Extract the [X, Y] coordinate from the center of the cell holding the provided text.  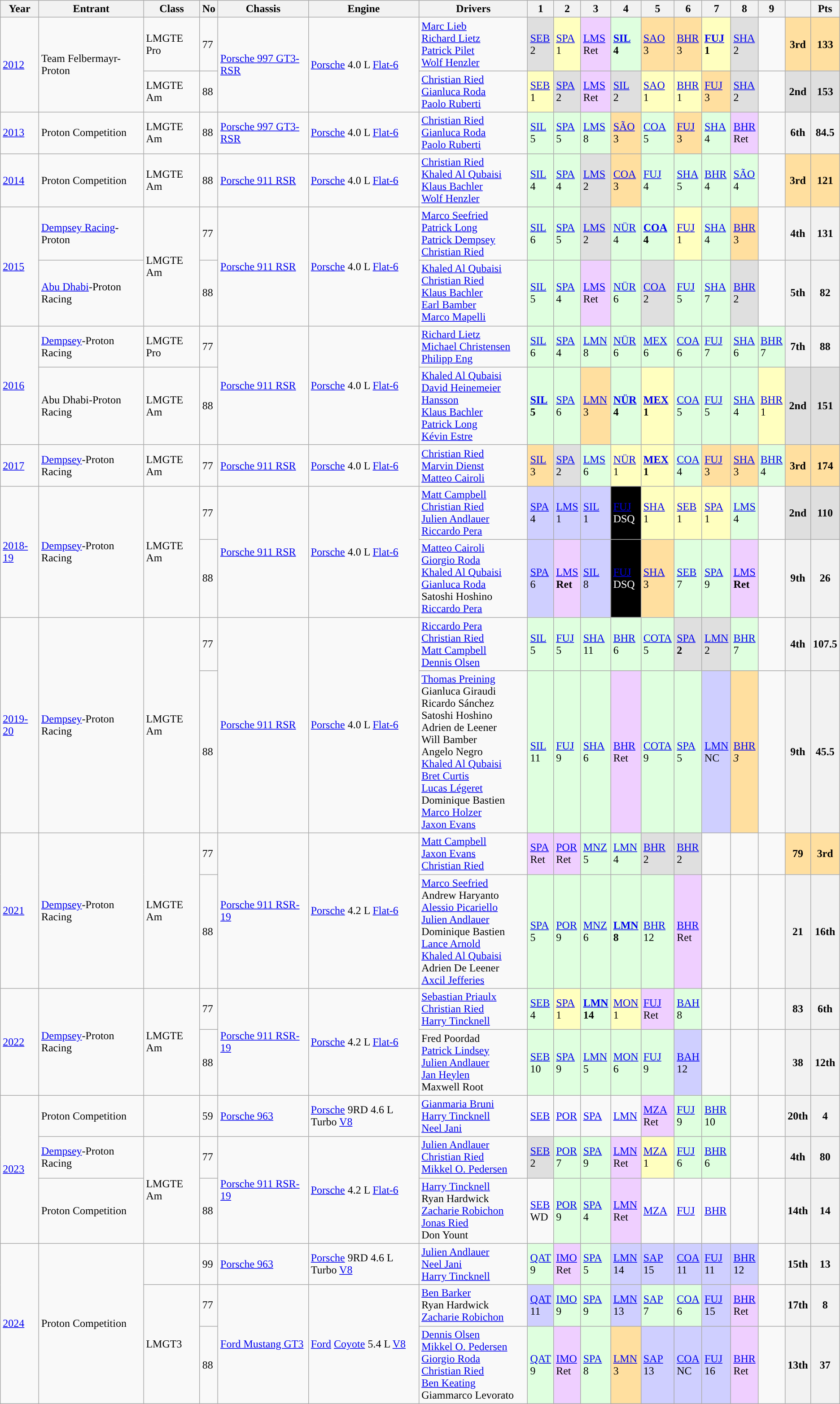
SIL2 [626, 92]
FUJ11 [716, 1264]
151 [825, 406]
Marc Lieb Richard Lietz Patrick Pilet Wolf Henzler [473, 44]
SHA1 [657, 512]
107.5 [825, 644]
14th [798, 1211]
FUJ7 [716, 346]
SIL11 [541, 752]
SHA11 [596, 644]
Julien Andlauer Neel Jani Harry Tincknell [473, 1264]
110 [825, 512]
3 [596, 9]
59 [209, 1116]
13th [798, 1365]
FUJ16 [716, 1365]
133 [825, 44]
LMN [626, 1116]
20th [798, 1116]
SÃO4 [744, 180]
SAP7 [657, 1305]
Julien Andlauer Christian Ried Mikkel O. Pedersen [473, 1157]
MZA [657, 1211]
Khaled Al Qubaisi David Heinemeier Hansson Klaus Bachler Patrick Long Kévin Estre [473, 406]
LMS6 [596, 465]
2022 [20, 1042]
6 [688, 9]
37 [825, 1365]
13 [825, 1264]
MZA1 [657, 1157]
99 [209, 1264]
2023 [20, 1169]
FUJRet [657, 1009]
80 [825, 1157]
No [209, 9]
Drivers [473, 9]
Year [20, 9]
SEB7 [688, 578]
COTA9 [657, 752]
SEB [541, 1116]
9 [771, 9]
LMN2 [716, 644]
2012 [20, 65]
NÜR1 [626, 465]
83 [798, 1009]
COA3 [626, 180]
Marco Seefried Patrick Long Patrick Dempsey Christian Ried [473, 233]
LMS8 [596, 133]
LMS1 [567, 512]
BHR10 [716, 1116]
Chassis [263, 9]
84.5 [825, 133]
MZARet [657, 1116]
2017 [20, 465]
21 [798, 932]
FUJ4 [657, 180]
82 [825, 293]
2015 [20, 267]
COA11 [688, 1264]
MON6 [626, 1063]
COANC [688, 1365]
26 [825, 578]
2016 [20, 385]
Ben Barker Ryan Hardwick Zacharie Robichon [473, 1305]
Dennis Olsen Mikkel O. Pedersen Giorgio Roda Christian Ried Ben Keating Giammarco Levorato [473, 1365]
38 [798, 1063]
SÃO3 [626, 133]
LMN4 [626, 854]
Harry Tincknell Ryan Hardwick Zacharie Robichon Jonas Ried Don Yount [473, 1211]
2 [567, 9]
Fred Poordad Patrick Lindsey Julien Andlauer Jan Heylen Maxwell Root [473, 1063]
Matt Campbell Jaxon Evans Christian Ried [473, 854]
SAO3 [657, 44]
POR [567, 1116]
15th [798, 1264]
LMS4 [744, 512]
SEB4 [541, 1009]
MON1 [626, 1009]
SEB10 [541, 1063]
Gianmaria Bruni Harry Tincknell Neel Jani [473, 1116]
LMNNC [716, 752]
Ford Mustang GT3 [263, 1344]
Ford Coyote 5.4 L V8 [363, 1344]
Sebastian Priaulx Christian Ried Harry Tincknell [473, 1009]
Khaled Al Qubaisi Christian Ried Klaus Bachler Earl Bamber Marco Mapelli [473, 293]
Engine [363, 9]
16th [825, 932]
2014 [20, 180]
SEBWD [541, 1211]
Matt Campbell Christian Ried Julien Andlauer Riccardo Pera [473, 512]
7th [798, 346]
121 [825, 180]
2018-19 [20, 551]
BAH12 [688, 1063]
2013 [20, 133]
BAH8 [688, 1009]
1 [541, 9]
Pts [825, 9]
Riccardo Pera Christian Ried Matt Campbell Dennis Olsen [473, 644]
153 [825, 92]
SHA7 [716, 293]
SIL8 [596, 578]
5 [657, 9]
FUJ6 [688, 1157]
SIL3 [541, 465]
Team Felbermayr-Proton [91, 65]
COTA5 [657, 644]
45.5 [825, 752]
Class [171, 9]
14 [825, 1211]
PORRet [567, 854]
POR7 [567, 1157]
Marco Seefried Andrew Haryanto Alessio Picariello Julien Andlauer Dominique Bastien Lance Arnold Khaled Al Qubaisi Adrien De Leener Axcil Jefferies [473, 932]
SAP13 [657, 1365]
FUJ [688, 1211]
LMN13 [626, 1305]
MNZ5 [596, 854]
IMO9 [567, 1305]
2019-20 [20, 725]
BHR [716, 1211]
SPARet [541, 854]
174 [825, 465]
SIL1 [596, 512]
Christian Ried Marvin Dienst Matteo Cairoli [473, 465]
79 [798, 854]
Matteo Cairoli Giorgio Roda Khaled Al Qubaisi Gianluca Roda Satoshi Hoshino Riccardo Pera [473, 578]
COA2 [657, 293]
7 [716, 9]
2024 [20, 1324]
Richard Lietz Michael Christensen Philipp Eng [473, 346]
Entrant [91, 9]
LMN5 [596, 1063]
17th [798, 1305]
5th [798, 293]
SPA [596, 1116]
2021 [20, 911]
LMGT3 [171, 1344]
SPA8 [596, 1365]
Dempsey Racing-Proton [91, 233]
QAT11 [541, 1305]
MEX6 [657, 346]
131 [825, 233]
SHA5 [688, 180]
SAO1 [657, 92]
12th [825, 1063]
MNZ6 [596, 932]
Christian Ried Khaled Al Qubaisi Klaus Bachler Wolf Henzler [473, 180]
SAP15 [657, 1264]
FUJ15 [716, 1305]
